Search for the cell housing the specified text and yield its [x, y] center coordinate. 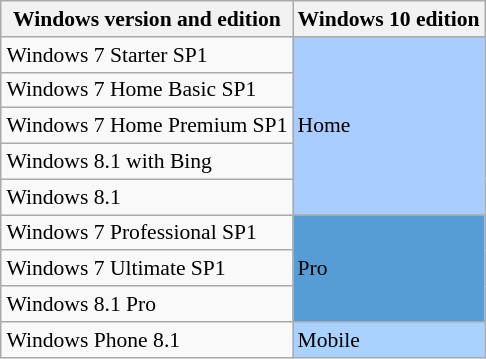
Windows 8.1 [146, 197]
Pro [388, 268]
Windows 7 Ultimate SP1 [146, 268]
Windows 7 Professional SP1 [146, 232]
Windows 7 Starter SP1 [146, 54]
Windows 7 Home Basic SP1 [146, 90]
Windows version and edition [146, 19]
Windows 10 edition [388, 19]
Windows Phone 8.1 [146, 339]
Windows 8.1 with Bing [146, 161]
Windows 7 Home Premium SP1 [146, 126]
Windows 8.1 Pro [146, 304]
Mobile [388, 339]
Home [388, 125]
